Locate the cell with the specified text and output its (X, Y) center coordinate. 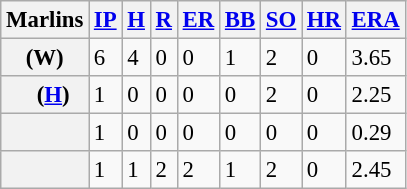
0.29 (376, 133)
(W) (45, 58)
SO (282, 20)
2.45 (376, 170)
ERA (376, 20)
2.25 (376, 95)
3.65 (376, 58)
H (136, 20)
(H) (45, 95)
4 (136, 58)
IP (106, 20)
6 (106, 58)
ER (198, 20)
HR (324, 20)
R (164, 20)
Marlins (45, 20)
BB (240, 20)
